For the text-containing cell, return its midpoint in (X, Y) coordinate format. 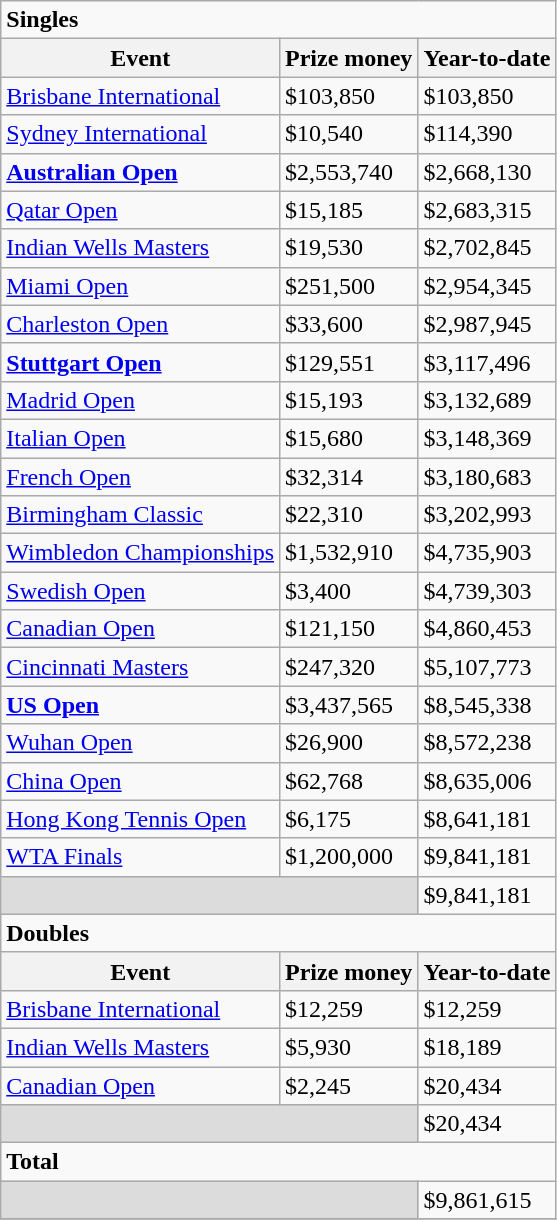
Italian Open (140, 438)
$114,390 (487, 134)
$2,668,130 (487, 172)
Sydney International (140, 134)
$5,107,773 (487, 667)
Charleston Open (140, 324)
$3,400 (349, 591)
$251,500 (349, 286)
Miami Open (140, 286)
$3,180,683 (487, 477)
$62,768 (349, 781)
$6,175 (349, 819)
$8,635,006 (487, 781)
$129,551 (349, 362)
$15,185 (349, 210)
Swedish Open (140, 591)
$10,540 (349, 134)
Total (278, 1162)
$1,532,910 (349, 553)
French Open (140, 477)
$3,117,496 (487, 362)
Australian Open (140, 172)
$3,148,369 (487, 438)
$32,314 (349, 477)
$9,861,615 (487, 1200)
WTA Finals (140, 857)
$3,132,689 (487, 400)
Singles (278, 20)
$2,954,345 (487, 286)
$8,545,338 (487, 705)
Wuhan Open (140, 743)
$121,150 (349, 629)
$4,735,903 (487, 553)
$1,200,000 (349, 857)
$8,641,181 (487, 819)
Doubles (278, 933)
$2,245 (349, 1085)
Hong Kong Tennis Open (140, 819)
$22,310 (349, 515)
$2,987,945 (487, 324)
US Open (140, 705)
Madrid Open (140, 400)
$247,320 (349, 667)
Qatar Open (140, 210)
$15,193 (349, 400)
Stuttgart Open (140, 362)
$18,189 (487, 1047)
$5,930 (349, 1047)
Cincinnati Masters (140, 667)
$33,600 (349, 324)
$26,900 (349, 743)
$15,680 (349, 438)
$2,553,740 (349, 172)
$19,530 (349, 248)
$8,572,238 (487, 743)
$2,702,845 (487, 248)
$3,437,565 (349, 705)
$3,202,993 (487, 515)
$4,739,303 (487, 591)
Wimbledon Championships (140, 553)
China Open (140, 781)
$2,683,315 (487, 210)
Birmingham Classic (140, 515)
$4,860,453 (487, 629)
